Output the [X, Y] coordinate of the center of the cell containing the given text.  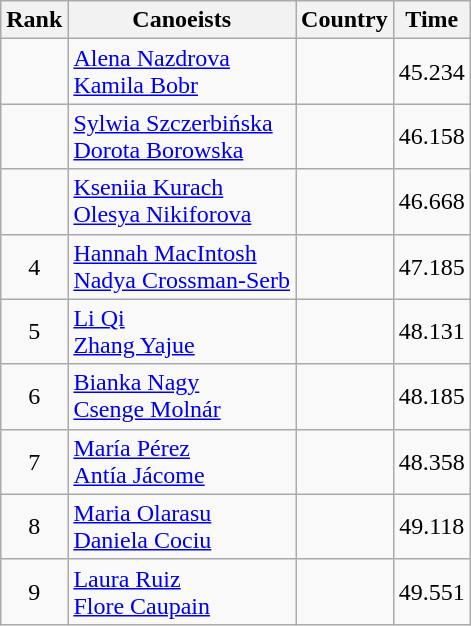
Hannah MacIntoshNadya Crossman-Serb [182, 266]
49.551 [432, 592]
48.185 [432, 396]
48.131 [432, 332]
46.158 [432, 136]
4 [34, 266]
5 [34, 332]
46.668 [432, 202]
Kseniia KurachOlesya Nikiforova [182, 202]
Time [432, 20]
Bianka NagyCsenge Molnár [182, 396]
48.358 [432, 462]
Country [345, 20]
45.234 [432, 72]
9 [34, 592]
Laura RuizFlore Caupain [182, 592]
Canoeists [182, 20]
Maria OlarasuDaniela Cociu [182, 526]
Li QiZhang Yajue [182, 332]
49.118 [432, 526]
Sylwia SzczerbińskaDorota Borowska [182, 136]
7 [34, 462]
6 [34, 396]
María PérezAntía Jácome [182, 462]
47.185 [432, 266]
Alena NazdrovaKamila Bobr [182, 72]
Rank [34, 20]
8 [34, 526]
